Extract the [X, Y] coordinate from the center of the cell holding the provided text.  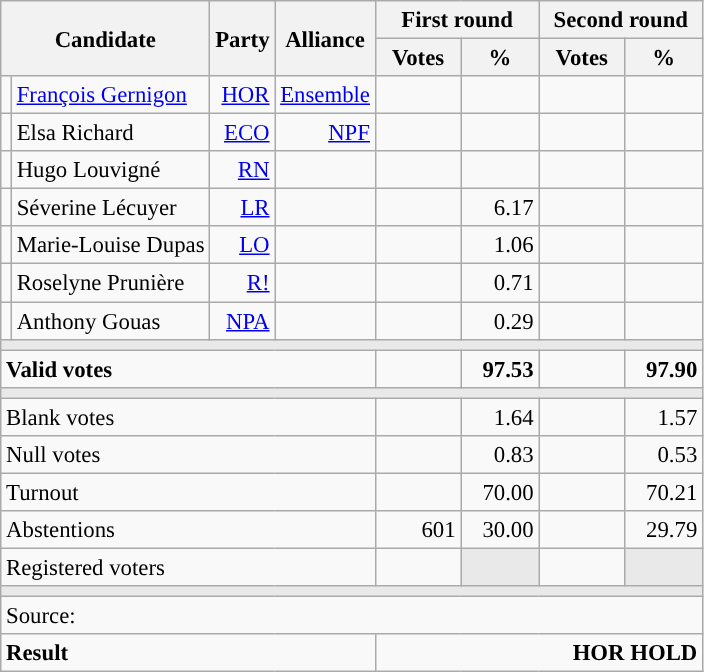
70.21 [664, 492]
Null votes [188, 455]
First round [457, 20]
Second round [621, 20]
LR [242, 208]
Abstentions [188, 530]
1.64 [500, 417]
6.17 [500, 208]
Alliance [325, 38]
0.29 [500, 321]
30.00 [500, 530]
Ensemble [325, 95]
Registered voters [188, 567]
29.79 [664, 530]
Source: [352, 616]
LO [242, 245]
HOR [242, 95]
97.53 [500, 369]
0.53 [664, 455]
Blank votes [188, 417]
Roselyne Prunière [110, 283]
NPF [325, 133]
RN [242, 170]
R! [242, 283]
Hugo Louvigné [110, 170]
NPA [242, 321]
Turnout [188, 492]
Anthony Gouas [110, 321]
ECO [242, 133]
97.90 [664, 369]
1.06 [500, 245]
Result [188, 653]
Valid votes [188, 369]
1.57 [664, 417]
HOR HOLD [538, 653]
0.71 [500, 283]
Elsa Richard [110, 133]
601 [418, 530]
70.00 [500, 492]
Candidate [106, 38]
François Gernigon [110, 95]
Marie-Louise Dupas [110, 245]
Party [242, 38]
Séverine Lécuyer [110, 208]
0.83 [500, 455]
